Identify which cell holds the provided text, then report its [x, y] central coordinate. 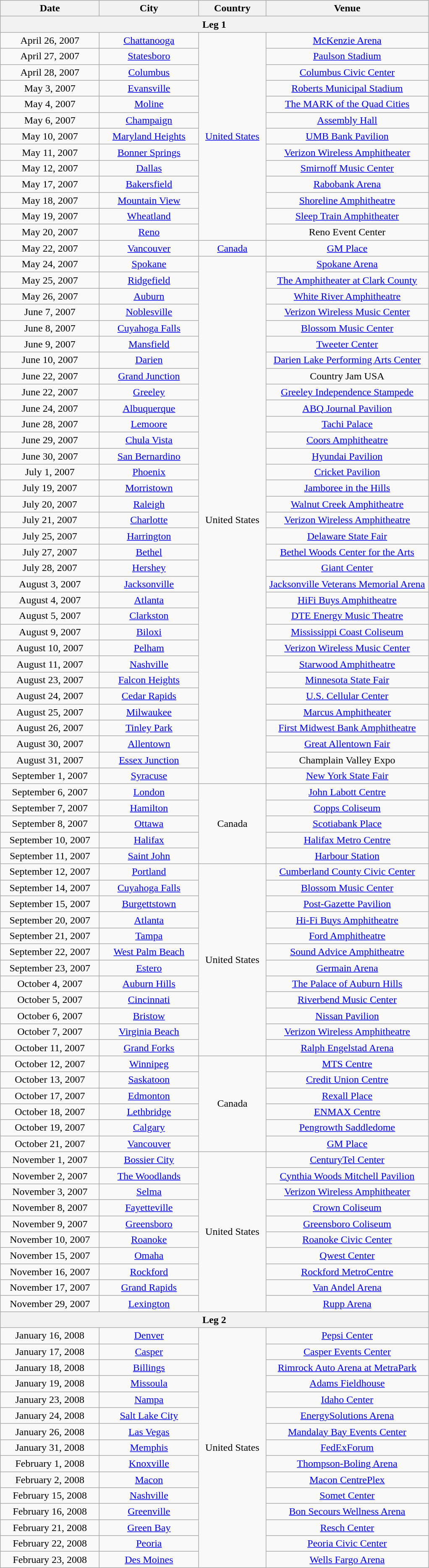
Statesboro [149, 56]
Columbus Civic Center [347, 72]
November 3, 2007 [50, 1192]
November 8, 2007 [50, 1208]
Omaha [149, 1256]
October 6, 2007 [50, 1016]
Pelham [149, 648]
August 5, 2007 [50, 616]
Portland [149, 872]
Dallas [149, 168]
Roberts Municipal Stadium [347, 88]
May 17, 2007 [50, 184]
June 30, 2007 [50, 456]
Green Bay [149, 1528]
February 15, 2008 [50, 1496]
Coors Amphitheatre [347, 440]
Auburn Hills [149, 984]
Bristow [149, 1016]
Harrington [149, 536]
Cricket Pavilion [347, 472]
July 20, 2007 [50, 504]
The MARK of the Quad Cities [347, 104]
Crown Coliseum [347, 1208]
Missoula [149, 1384]
January 31, 2008 [50, 1447]
Selma [149, 1192]
City [149, 8]
February 23, 2008 [50, 1560]
Darien [149, 360]
Roanoke Civic Center [347, 1240]
August 24, 2007 [50, 696]
June 28, 2007 [50, 424]
July 25, 2007 [50, 536]
Mississippi Coast Coliseum [347, 632]
September 10, 2007 [50, 840]
Edmonton [149, 1096]
January 19, 2008 [50, 1384]
Pengrowth Saddledome [347, 1128]
Grand Forks [149, 1048]
May 3, 2007 [50, 88]
November 17, 2007 [50, 1288]
Memphis [149, 1447]
November 2, 2007 [50, 1176]
Greensboro [149, 1224]
Walnut Creek Amphitheatre [347, 504]
Virginia Beach [149, 1032]
Ottawa [149, 824]
January 23, 2008 [50, 1400]
Great Allentown Fair [347, 744]
Grand Rapids [149, 1288]
EnergySolutions Arena [347, 1415]
Idaho Center [347, 1400]
Copps Coliseum [347, 808]
February 22, 2008 [50, 1544]
October 18, 2007 [50, 1112]
Jacksonville [149, 584]
September 1, 2007 [50, 776]
Biloxi [149, 632]
Clarkston [149, 616]
Jacksonville Veterans Memorial Arena [347, 584]
Cumberland County Civic Center [347, 872]
April 26, 2007 [50, 40]
Macon CentrePlex [347, 1479]
CenturyTel Center [347, 1160]
Saskatoon [149, 1080]
Cedar Rapids [149, 696]
Thompson-Boling Arena [347, 1463]
January 26, 2008 [50, 1431]
Ford Amphitheatre [347, 936]
Phoenix [149, 472]
Noblesville [149, 312]
April 27, 2007 [50, 56]
Milwaukee [149, 712]
Van Andel Arena [347, 1288]
John Labott Centre [347, 792]
Sound Advice Amphitheatre [347, 952]
February 2, 2008 [50, 1479]
November 15, 2007 [50, 1256]
Pepsi Center [347, 1336]
Tampa [149, 936]
May 18, 2007 [50, 200]
Salt Lake City [149, 1415]
Qwest Center [347, 1256]
Mountain View [149, 200]
Estero [149, 968]
August 30, 2007 [50, 744]
October 17, 2007 [50, 1096]
Saint John [149, 856]
Roanoke [149, 1240]
October 7, 2007 [50, 1032]
Bethel [149, 552]
August 3, 2007 [50, 584]
Reno [149, 232]
Des Moines [149, 1560]
San Bernardino [149, 456]
Minnesota State Fair [347, 680]
Harbour Station [347, 856]
MTS Centre [347, 1064]
Rupp Arena [347, 1304]
Macon [149, 1479]
UMB Bank Pavilion [347, 136]
Charlotte [149, 520]
Evansville [149, 88]
September 8, 2007 [50, 824]
May 6, 2007 [50, 120]
Rockford [149, 1272]
Rexall Place [347, 1096]
September 7, 2007 [50, 808]
Moline [149, 104]
October 4, 2007 [50, 984]
Knoxville [149, 1463]
Casper [149, 1352]
Peoria [149, 1544]
Burgettstown [149, 904]
Falcon Heights [149, 680]
Tweeter Center [347, 344]
Cynthia Woods Mitchell Pavilion [347, 1176]
July 27, 2007 [50, 552]
Hi-Fi Buys Amphitheatre [347, 920]
July 19, 2007 [50, 488]
Halifax Metro Centre [347, 840]
Marcus Amphitheater [347, 712]
Cincinnati [149, 1000]
August 11, 2007 [50, 664]
Resch Center [347, 1528]
Tachi Palace [347, 424]
August 25, 2007 [50, 712]
ENMAX Centre [347, 1112]
September 11, 2007 [50, 856]
Albuquerque [149, 408]
Adams Fieldhouse [347, 1384]
West Palm Beach [149, 952]
Hyundai Pavilion [347, 456]
Darien Lake Performing Arts Center [347, 360]
August 23, 2007 [50, 680]
Morristown [149, 488]
London [149, 792]
Wheatland [149, 216]
Greenville [149, 1512]
Halifax [149, 840]
February 21, 2008 [50, 1528]
Tinley Park [149, 728]
October 13, 2007 [50, 1080]
February 1, 2008 [50, 1463]
October 21, 2007 [50, 1144]
Greeley Independence Stampede [347, 392]
Credit Union Centre [347, 1080]
Nissan Pavilion [347, 1016]
Riverbend Music Center [347, 1000]
Mandalay Bay Events Center [347, 1431]
Calgary [149, 1128]
Smirnoff Music Center [347, 168]
November 16, 2007 [50, 1272]
Jamboree in the Hills [347, 488]
September 21, 2007 [50, 936]
November 29, 2007 [50, 1304]
Billings [149, 1368]
Shoreline Amphitheatre [347, 200]
May 11, 2007 [50, 152]
October 11, 2007 [50, 1048]
August 4, 2007 [50, 600]
November 10, 2007 [50, 1240]
Essex Junction [149, 760]
Bossier City [149, 1160]
White River Amphitheatre [347, 296]
Venue [347, 8]
September 6, 2007 [50, 792]
Spokane [149, 264]
Raleigh [149, 504]
The Amphitheater at Clark County [347, 280]
Greensboro Coliseum [347, 1224]
January 17, 2008 [50, 1352]
Las Vegas [149, 1431]
Leg 1 [214, 24]
May 12, 2007 [50, 168]
Post-Gazette Pavilion [347, 904]
Wells Fargo Arena [347, 1560]
Mansfield [149, 344]
July 21, 2007 [50, 520]
Chula Vista [149, 440]
November 9, 2007 [50, 1224]
Reno Event Center [347, 232]
April 28, 2007 [50, 72]
Bonner Springs [149, 152]
Maryland Heights [149, 136]
June 7, 2007 [50, 312]
May 26, 2007 [50, 296]
Auburn [149, 296]
October 19, 2007 [50, 1128]
Lethbridge [149, 1112]
Bakersfield [149, 184]
October 12, 2007 [50, 1064]
Leg 2 [214, 1320]
September 20, 2007 [50, 920]
May 22, 2007 [50, 248]
Rockford MetroCentre [347, 1272]
Rimrock Auto Arena at MetraPark [347, 1368]
May 4, 2007 [50, 104]
June 10, 2007 [50, 360]
September 22, 2007 [50, 952]
Ralph Engelstad Arena [347, 1048]
FedExForum [347, 1447]
Columbus [149, 72]
Bethel Woods Center for the Arts [347, 552]
January 24, 2008 [50, 1415]
New York State Fair [347, 776]
Lemoore [149, 424]
The Palace of Auburn Hills [347, 984]
Greeley [149, 392]
January 16, 2008 [50, 1336]
May 25, 2007 [50, 280]
Peoria Civic Center [347, 1544]
October 5, 2007 [50, 1000]
Denver [149, 1336]
Lexington [149, 1304]
Casper Events Center [347, 1352]
June 29, 2007 [50, 440]
May 19, 2007 [50, 216]
November 1, 2007 [50, 1160]
Nampa [149, 1400]
February 16, 2008 [50, 1512]
January 18, 2008 [50, 1368]
Giant Center [347, 568]
The Woodlands [149, 1176]
September 12, 2007 [50, 872]
First Midwest Bank Amphitheatre [347, 728]
August 10, 2007 [50, 648]
July 1, 2007 [50, 472]
September 15, 2007 [50, 904]
Country [233, 8]
September 14, 2007 [50, 888]
Assembly Hall [347, 120]
Syracuse [149, 776]
Rabobank Arena [347, 184]
July 28, 2007 [50, 568]
August 26, 2007 [50, 728]
ABQ Journal Pavilion [347, 408]
June 8, 2007 [50, 328]
Winnipeg [149, 1064]
May 10, 2007 [50, 136]
McKenzie Arena [347, 40]
Hershey [149, 568]
Bon Secours Wellness Arena [347, 1512]
Champaign [149, 120]
Spokane Arena [347, 264]
Hamilton [149, 808]
September 23, 2007 [50, 968]
Fayetteville [149, 1208]
Date [50, 8]
DTE Energy Music Theatre [347, 616]
Allentown [149, 744]
Delaware State Fair [347, 536]
August 9, 2007 [50, 632]
Paulson Stadium [347, 56]
Germain Arena [347, 968]
Somet Center [347, 1496]
Grand Junction [149, 376]
June 9, 2007 [50, 344]
Ridgefield [149, 280]
Scotiabank Place [347, 824]
Sleep Train Amphitheater [347, 216]
HiFi Buys Amphitheatre [347, 600]
Chattanooga [149, 40]
May 24, 2007 [50, 264]
Starwood Amphitheatre [347, 664]
August 31, 2007 [50, 760]
June 24, 2007 [50, 408]
U.S. Cellular Center [347, 696]
Country Jam USA [347, 376]
Champlain Valley Expo [347, 760]
May 20, 2007 [50, 232]
